Output the [X, Y] coordinate of the center of the cell containing the given text.  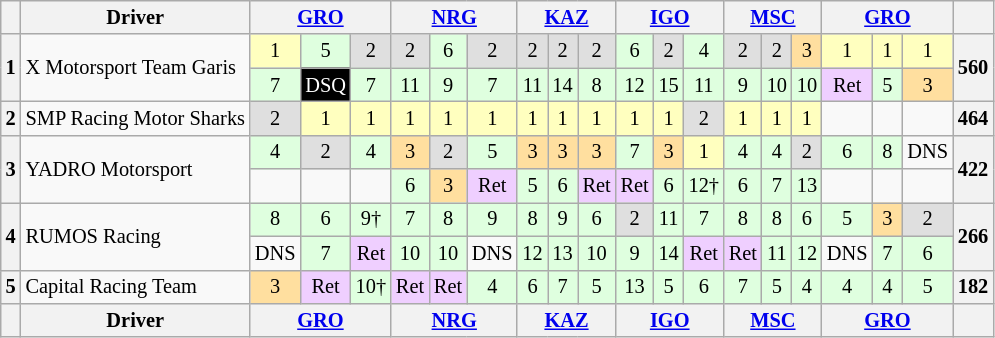
182 [973, 287]
Capital Racing Team [136, 287]
DSQ [325, 85]
10† [371, 287]
SMP Racing Motor Sharks [136, 118]
9† [371, 219]
X Motorsport Team Garis [136, 68]
RUMOS Racing [136, 236]
YADRO Motorsport [136, 168]
15 [669, 85]
560 [973, 68]
464 [973, 118]
266 [973, 236]
12† [704, 186]
422 [973, 168]
